Return [X, Y] of the center of cell containing provided text 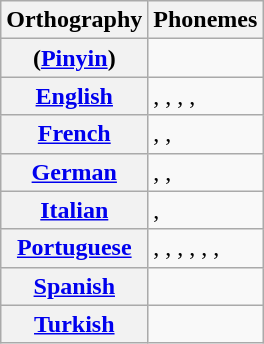
Spanish [74, 286]
Turkish [74, 324]
Portuguese [74, 248]
Orthography [74, 20]
, , , , , , [206, 248]
Phonemes [206, 20]
French [74, 134]
Italian [74, 210]
, , , , [206, 96]
English [74, 96]
German [74, 172]
(Pinyin) [74, 58]
, [206, 210]
